Find where the given text appears and provide that cell's center as (x, y) coordinate. 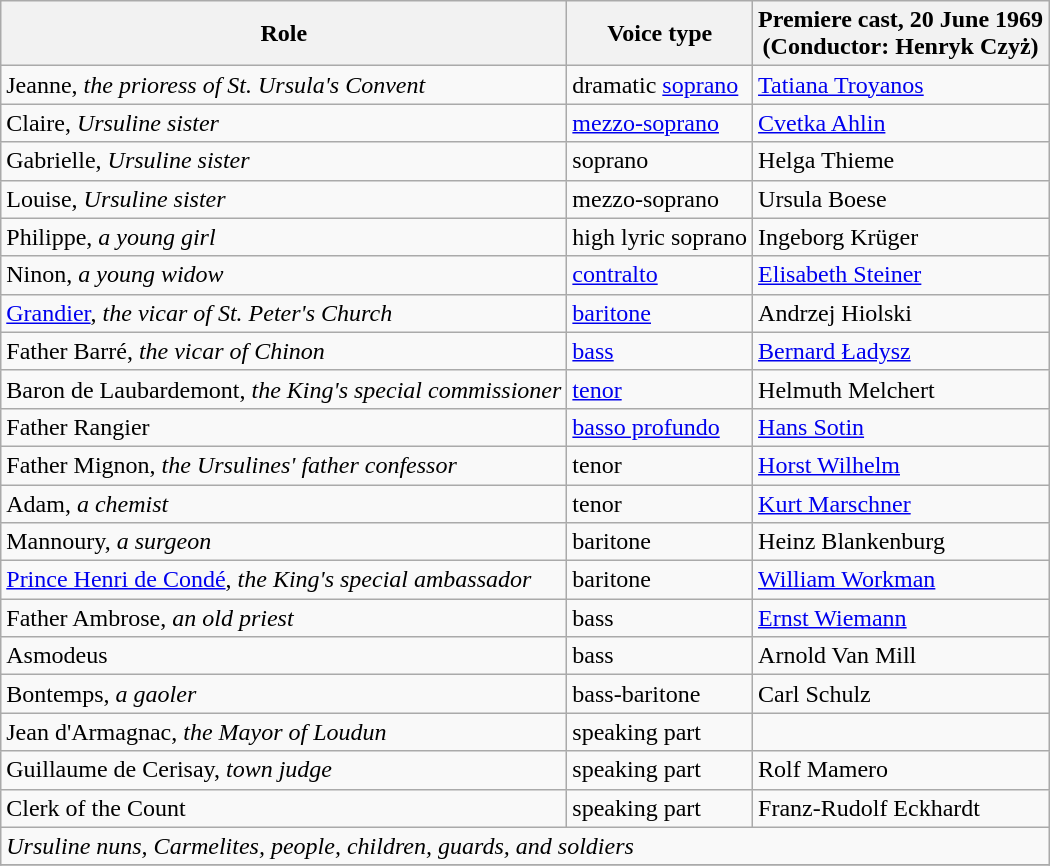
Heinz Blankenburg (901, 542)
Carl Schulz (901, 694)
Claire, Ursuline sister (284, 123)
Bontemps, a gaoler (284, 694)
Ursuline nuns, Carmelites, people, children, guards, and soldiers (525, 846)
Premiere cast, 20 June 1969 (Conductor: Henryk Czyż) (901, 34)
Andrzej Hiolski (901, 313)
Jeanne, the prioress of St. Ursula's Convent (284, 85)
Louise, Ursuline sister (284, 199)
Rolf Mamero (901, 770)
Philippe, a young girl (284, 237)
Gabrielle, Ursuline sister (284, 161)
Guillaume de Cerisay, town judge (284, 770)
Jean d'Armagnac, the Mayor of Loudun (284, 732)
Ursula Boese (901, 199)
Helga Thieme (901, 161)
Asmodeus (284, 656)
Father Ambrose, an old priest (284, 618)
Arnold Van Mill (901, 656)
Role (284, 34)
bass-baritone (660, 694)
contralto (660, 275)
Franz-Rudolf Eckhardt (901, 808)
Kurt Marschner (901, 503)
Mannoury, a surgeon (284, 542)
Prince Henri de Condé, the King's special ambassador (284, 580)
soprano (660, 161)
dramatic soprano (660, 85)
Tatiana Troyanos (901, 85)
Bernard Ładysz (901, 351)
Horst Wilhelm (901, 465)
Adam, a chemist (284, 503)
Helmuth Melchert (901, 389)
high lyric soprano (660, 237)
basso profundo (660, 427)
Clerk of the Count (284, 808)
Ingeborg Krüger (901, 237)
Voice type (660, 34)
Father Barré, the vicar of Chinon (284, 351)
Hans Sotin (901, 427)
Father Mignon, the Ursulines' father confessor (284, 465)
Grandier, the vicar of St. Peter's Church (284, 313)
Father Rangier (284, 427)
Ernst Wiemann (901, 618)
Baron de Laubardemont, the King's special commissioner (284, 389)
Ninon, a young widow (284, 275)
Cvetka Ahlin (901, 123)
Elisabeth Steiner (901, 275)
William Workman (901, 580)
